Scan for the cell matching the given text and deliver its [X, Y] coordinate at center. 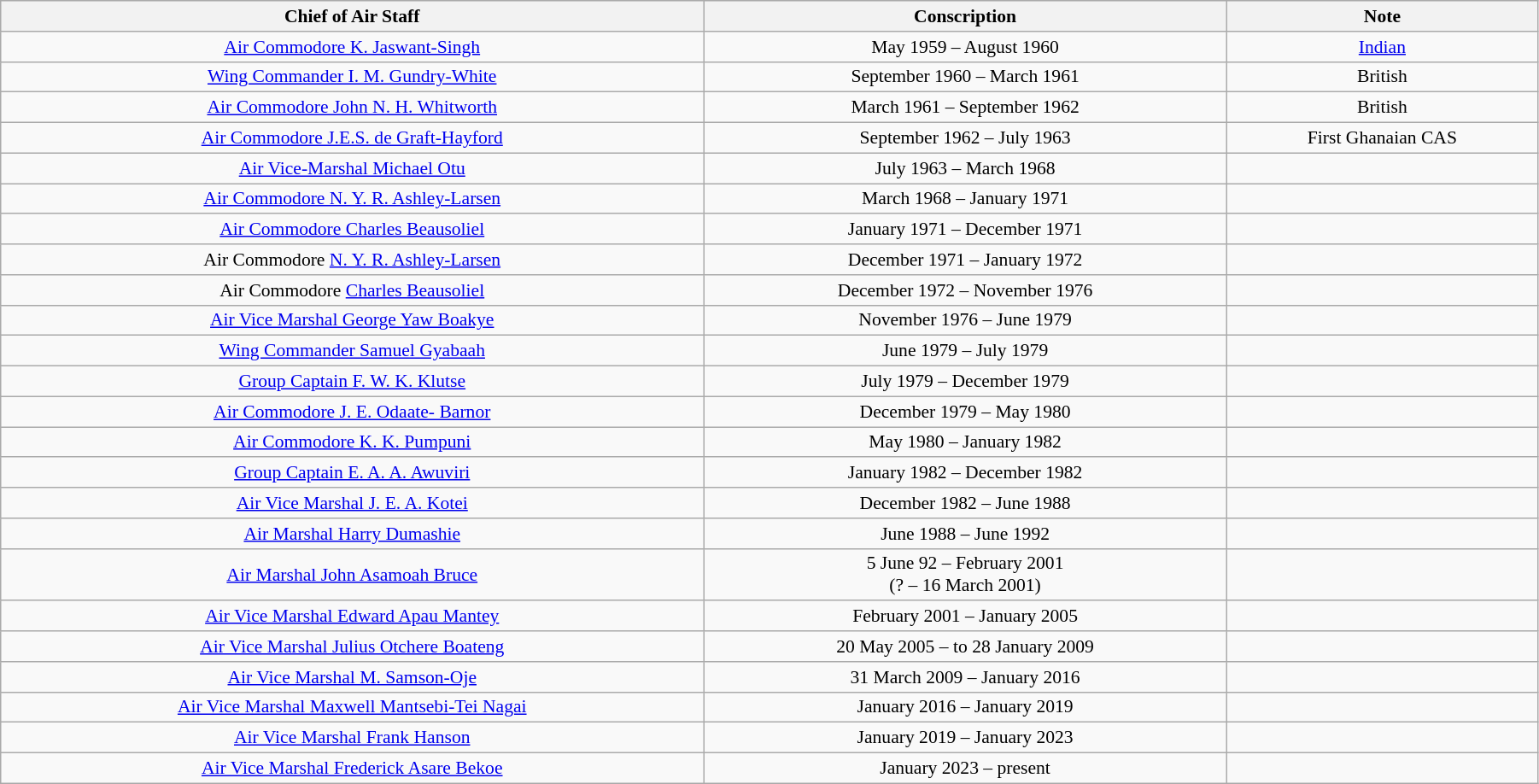
Group Captain F. W. K. Klutse [352, 382]
Air Vice Marshal J. E. A. Kotei [352, 503]
November 1976 – June 1979 [965, 320]
February 2001 – January 2005 [965, 617]
September 1962 – July 1963 [965, 138]
5 June 92 – February 2001(? – 16 March 2001) [965, 574]
Air Vice Marshal M. Samson-Oje [352, 677]
Air Vice Marshal Frank Hanson [352, 738]
Air Marshal Harry Dumashie [352, 534]
Indian [1382, 47]
May 1980 – January 1982 [965, 442]
Air Vice Marshal Edward Apau Mantey [352, 617]
20 May 2005 – to 28 January 2009 [965, 647]
Wing Commander I. M. Gundry-White [352, 77]
Air Commodore J. E. Odaate- Barnor [352, 412]
Air Commodore J.E.S. de Graft-Hayford [352, 138]
January 1982 – December 1982 [965, 473]
January 2023 – present [965, 769]
Air Marshal John Asamoah Bruce [352, 574]
March 1968 – January 1971 [965, 199]
Air Commodore K. Jaswant-Singh [352, 47]
January 2019 – January 2023 [965, 738]
31 March 2009 – January 2016 [965, 677]
May 1959 – August 1960 [965, 47]
Air Vice Marshal Frederick Asare Bekoe [352, 769]
Air Vice Marshal George Yaw Boakye [352, 320]
Chief of Air Staff [352, 16]
Air Commodore K. K. Pumpuni [352, 442]
June 1988 – June 1992 [965, 534]
December 1982 – June 1988 [965, 503]
Air Vice Marshal Julius Otchere Boateng [352, 647]
Air Vice Marshal Maxwell Mantsebi-Tei Nagai [352, 707]
March 1961 – September 1962 [965, 108]
January 2016 – January 2019 [965, 707]
First Ghanaian CAS [1382, 138]
September 1960 – March 1961 [965, 77]
Note [1382, 16]
Conscription [965, 16]
July 1979 – December 1979 [965, 382]
July 1963 – March 1968 [965, 168]
Group Captain E. A. A. Awuviri [352, 473]
Air Commodore John N. H. Whitworth [352, 108]
December 1972 – November 1976 [965, 290]
December 1979 – May 1980 [965, 412]
Wing Commander Samuel Gyabaah [352, 351]
January 1971 – December 1971 [965, 230]
December 1971 – January 1972 [965, 260]
June 1979 – July 1979 [965, 351]
Air Vice-Marshal Michael Otu [352, 168]
